Search for the cell housing the specified text and yield its [x, y] center coordinate. 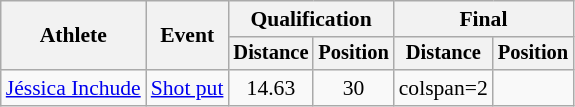
Athlete [74, 36]
Shot put [188, 88]
Qualification [310, 19]
Jéssica Inchude [74, 88]
14.63 [270, 88]
30 [353, 88]
colspan=2 [444, 88]
Final [484, 19]
Event [188, 36]
